Locate the cell with the specified text and output its [x, y] center coordinate. 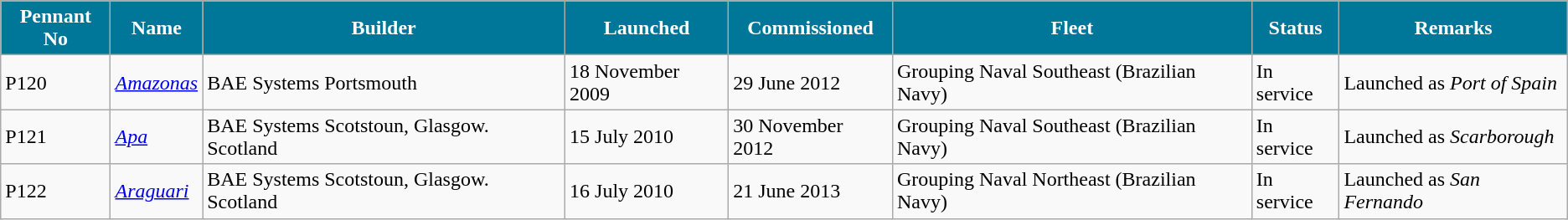
Araguari [157, 191]
Name [157, 28]
Status [1295, 28]
Amazonas [157, 82]
P120 [55, 82]
Remarks [1453, 28]
BAE Systems Portsmouth [384, 82]
P122 [55, 191]
Fleet [1072, 28]
Pennant No [55, 28]
Launched [647, 28]
18 November 2009 [647, 82]
Launched as Scarborough [1453, 137]
Grouping Naval Northeast (Brazilian Navy) [1072, 191]
21 June 2013 [811, 191]
Builder [384, 28]
30 November 2012 [811, 137]
15 July 2010 [647, 137]
29 June 2012 [811, 82]
P121 [55, 137]
Commissioned [811, 28]
Launched as Port of Spain [1453, 82]
Apa [157, 137]
Launched as San Fernando [1453, 191]
16 July 2010 [647, 191]
